Output the [x, y] coordinate of the center of the cell containing the given text.  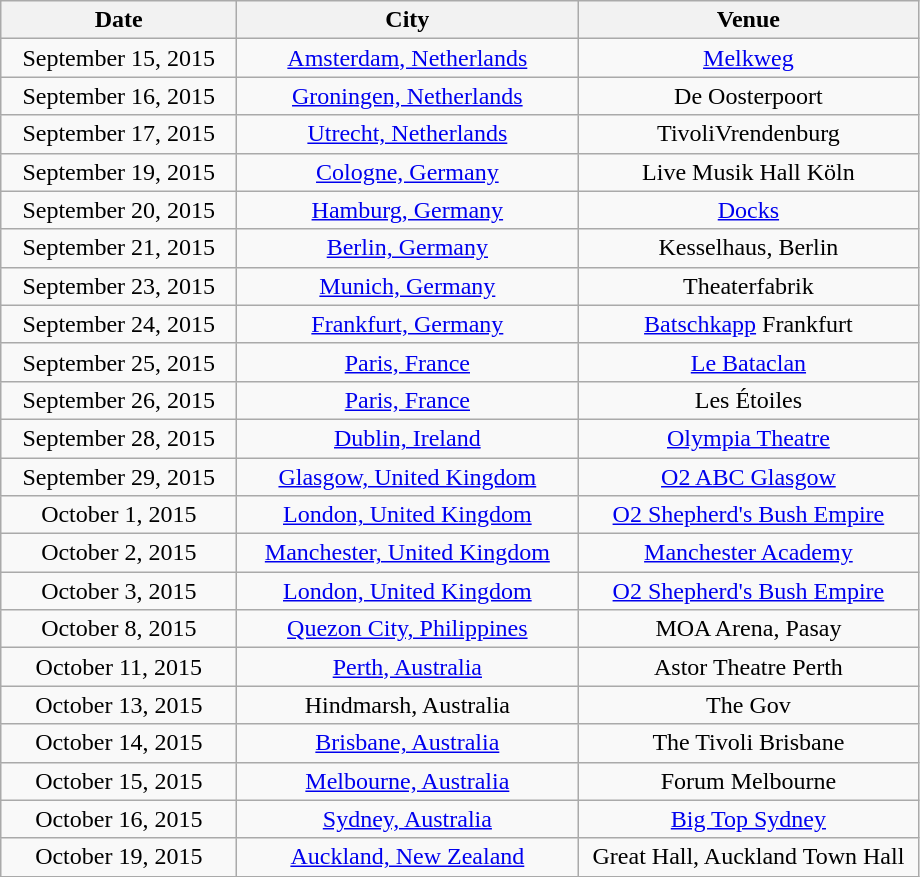
Le Bataclan [748, 362]
MOA Arena, Pasay [748, 629]
Docks [748, 210]
Cologne, Germany [408, 172]
Hamburg, Germany [408, 210]
Dublin, Ireland [408, 438]
September 23, 2015 [119, 286]
City [408, 20]
October 3, 2015 [119, 591]
Manchester Academy [748, 553]
The Tivoli Brisbane [748, 743]
Venue [748, 20]
October 16, 2015 [119, 819]
October 1, 2015 [119, 515]
September 29, 2015 [119, 477]
October 13, 2015 [119, 705]
Big Top Sydney [748, 819]
September 15, 2015 [119, 58]
October 15, 2015 [119, 781]
Utrecht, Netherlands [408, 134]
Hindmarsh, Australia [408, 705]
Theaterfabrik [748, 286]
Groningen, Netherlands [408, 96]
Astor Theatre Perth [748, 667]
Great Hall, Auckland Town Hall [748, 857]
September 19, 2015 [119, 172]
Amsterdam, Netherlands [408, 58]
September 21, 2015 [119, 248]
Olympia Theatre [748, 438]
September 24, 2015 [119, 324]
October 11, 2015 [119, 667]
Date [119, 20]
Perth, Australia [408, 667]
Berlin, Germany [408, 248]
Batschkapp Frankfurt [748, 324]
September 16, 2015 [119, 96]
Glasgow, United Kingdom [408, 477]
September 25, 2015 [119, 362]
Munich, Germany [408, 286]
September 20, 2015 [119, 210]
Brisbane, Australia [408, 743]
Quezon City, Philippines [408, 629]
TivoliVrendenburg [748, 134]
October 2, 2015 [119, 553]
October 14, 2015 [119, 743]
October 8, 2015 [119, 629]
Forum Melbourne [748, 781]
The Gov [748, 705]
September 26, 2015 [119, 400]
September 17, 2015 [119, 134]
Manchester, United Kingdom [408, 553]
O2 ABC Glasgow [748, 477]
Melkweg [748, 58]
Live Musik Hall Köln [748, 172]
Sydney, Australia [408, 819]
Melbourne, Australia [408, 781]
Kesselhaus, Berlin [748, 248]
Auckland, New Zealand [408, 857]
Frankfurt, Germany [408, 324]
September 28, 2015 [119, 438]
De Oosterpoort [748, 96]
October 19, 2015 [119, 857]
Les Étoiles [748, 400]
